Locate the cell with the specified text and output its (X, Y) center coordinate. 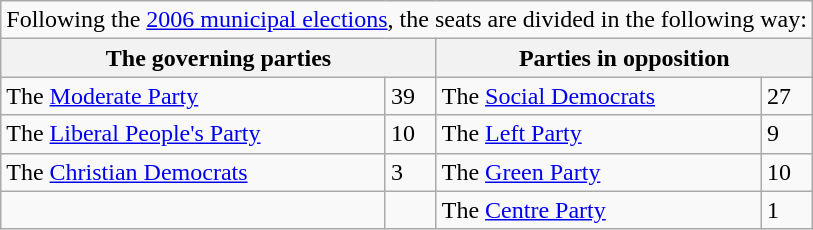
3 (410, 172)
The Green Party (598, 172)
The governing parties (218, 58)
39 (410, 96)
9 (786, 134)
The Liberal People's Party (194, 134)
The Christian Democrats (194, 172)
Parties in opposition (624, 58)
The Centre Party (598, 210)
The Social Democrats (598, 96)
Following the 2006 municipal elections, the seats are divided in the following way: (407, 20)
The Left Party (598, 134)
The Moderate Party (194, 96)
1 (786, 210)
27 (786, 96)
